Return the [x, y] coordinate for the center point of the cell that contains the specified text.  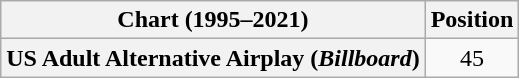
45 [472, 58]
US Adult Alternative Airplay (Billboard) [213, 58]
Chart (1995–2021) [213, 20]
Position [472, 20]
